Scan for the cell matching the given text and deliver its [X, Y] coordinate at center. 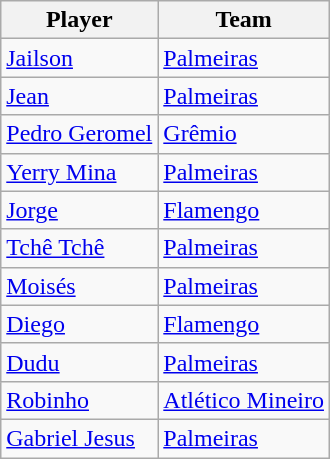
Team [244, 20]
Robinho [80, 400]
Gabriel Jesus [80, 438]
Pedro Geromel [80, 134]
Tchê Tchê [80, 248]
Jailson [80, 58]
Jorge [80, 210]
Player [80, 20]
Jean [80, 96]
Dudu [80, 362]
Atlético Mineiro [244, 400]
Grêmio [244, 134]
Moisés [80, 286]
Diego [80, 324]
Yerry Mina [80, 172]
